Return (X, Y) of the center of cell containing provided text 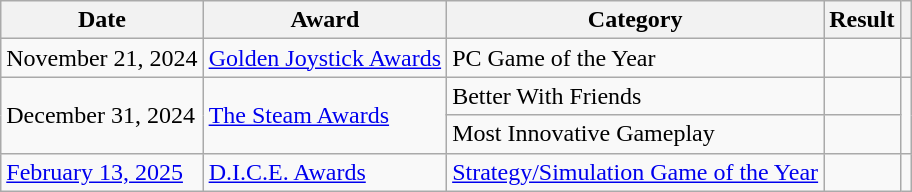
Date (102, 20)
Most Innovative Gameplay (636, 134)
Strategy/Simulation Game of the Year (636, 172)
December 31, 2024 (102, 115)
Category (636, 20)
Result (862, 20)
D.I.C.E. Awards (325, 172)
November 21, 2024 (102, 58)
Better With Friends (636, 96)
Award (325, 20)
The Steam Awards (325, 115)
Golden Joystick Awards (325, 58)
PC Game of the Year (636, 58)
February 13, 2025 (102, 172)
